Capture the cell that displays the provided text and extract its [x, y] central coordinate. 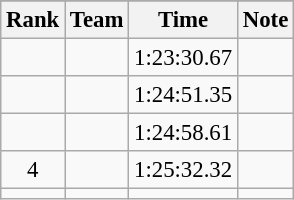
Rank [33, 20]
1:25:32.32 [184, 170]
1:24:58.61 [184, 133]
1:23:30.67 [184, 58]
Team [97, 20]
Note [265, 20]
Time [184, 20]
1:24:51.35 [184, 95]
4 [33, 170]
